For the text-containing cell, return its midpoint in (x, y) coordinate format. 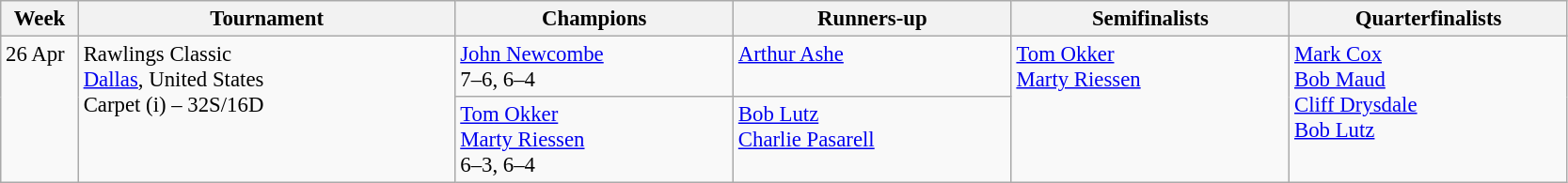
Week (40, 19)
Champions (594, 19)
Tom Okker Marty Riessen6–3, 6–4 (594, 140)
Quarterfinalists (1429, 19)
John Newcombe7–6, 6–4 (594, 68)
26 Apr (40, 110)
Rawlings Classic Dallas, United StatesCarpet (i) – 32S/16D (267, 110)
Bob Lutz Charlie Pasarell (873, 140)
Tournament (267, 19)
Runners-up (873, 19)
Semifinalists (1150, 19)
Mark Cox Bob Maud Cliff Drysdale Bob Lutz (1429, 110)
Tom Okker Marty Riessen (1150, 110)
Arthur Ashe (873, 68)
